Return (X, Y) of the center of cell containing provided text 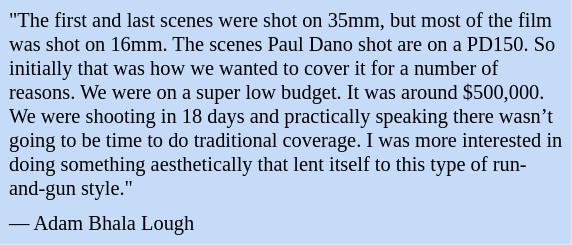
— Adam Bhala Lough (286, 224)
